Provide the (x, y) coordinate of the cell's center where the given text is located.  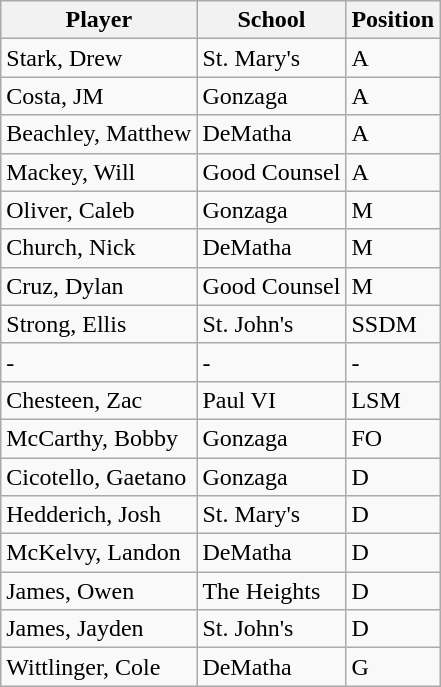
Church, Nick (99, 248)
Stark, Drew (99, 58)
Oliver, Caleb (99, 210)
McKelvy, Landon (99, 553)
James, Owen (99, 591)
School (272, 20)
Paul VI (272, 400)
SSDM (393, 324)
McCarthy, Bobby (99, 438)
Mackey, Will (99, 172)
LSM (393, 400)
Cruz, Dylan (99, 286)
Position (393, 20)
Costa, JM (99, 96)
FO (393, 438)
Wittlinger, Cole (99, 667)
Hedderich, Josh (99, 515)
Cicotello, Gaetano (99, 477)
James, Jayden (99, 629)
Strong, Ellis (99, 324)
G (393, 667)
Chesteen, Zac (99, 400)
Beachley, Matthew (99, 134)
The Heights (272, 591)
Player (99, 20)
